Return the (X, Y) coordinate for the center point of the cell that contains the specified text.  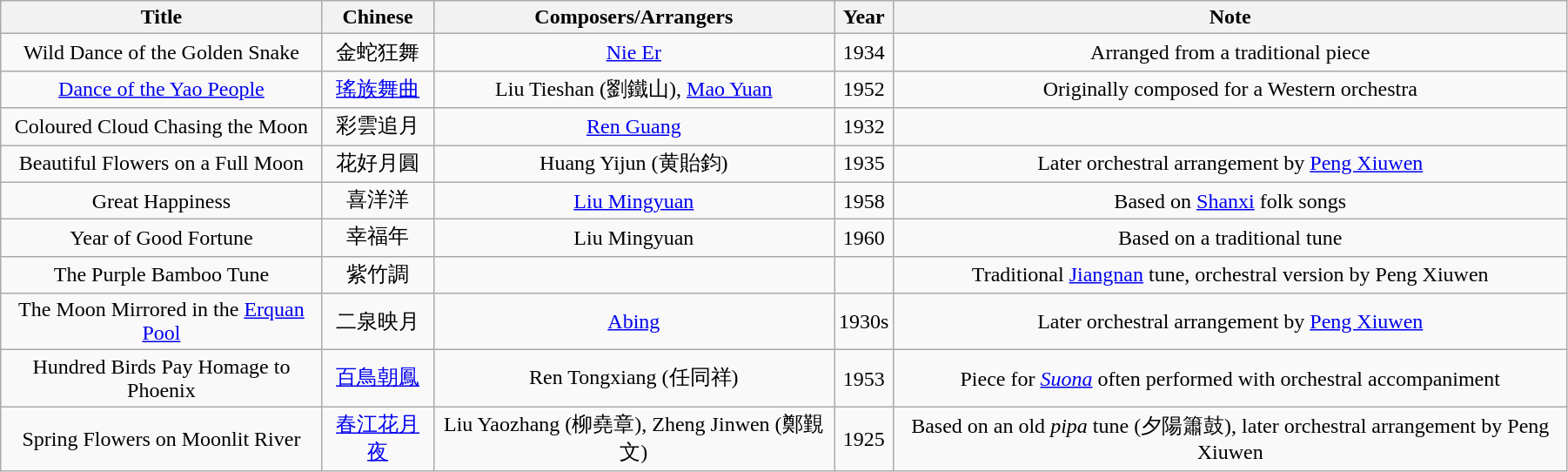
1930s (864, 322)
1934 (864, 52)
Note (1230, 17)
Based on an old pipa tune (夕陽簫鼓), later orchestral arrangement by Peng Xiuwen (1230, 439)
Spring Flowers on Moonlit River (162, 439)
金蛇狂舞 (378, 52)
Piece for Suona often performed with orchestral accompaniment (1230, 378)
1952 (864, 89)
彩雲追月 (378, 127)
Great Happiness (162, 200)
The Moon Mirrored in the Erquan Pool (162, 322)
1932 (864, 127)
Abing (633, 322)
Traditional Jiangnan tune, orchestral version by Peng Xiuwen (1230, 275)
幸福年 (378, 239)
Composers/Arrangers (633, 17)
花好月圓 (378, 164)
1960 (864, 239)
Hundred Birds Pay Homage to Phoenix (162, 378)
Nie Er (633, 52)
Wild Dance of the Golden Snake (162, 52)
Coloured Cloud Chasing the Moon (162, 127)
Huang Yijun (黄貽鈞) (633, 164)
Ren Guang (633, 127)
Beautiful Flowers on a Full Moon (162, 164)
Based on Shanxi folk songs (1230, 200)
Year (864, 17)
Arranged from a traditional piece (1230, 52)
瑤族舞曲 (378, 89)
紫竹調 (378, 275)
Chinese (378, 17)
1953 (864, 378)
喜洋洋 (378, 200)
Year of Good Fortune (162, 239)
春江花月夜 (378, 439)
1925 (864, 439)
Based on a traditional tune (1230, 239)
1958 (864, 200)
Dance of the Yao People (162, 89)
百鳥朝鳳 (378, 378)
The Purple Bamboo Tune (162, 275)
二泉映月 (378, 322)
Liu Tieshan (劉鐵山), Mao Yuan (633, 89)
Ren Tongxiang (任同祥) (633, 378)
Liu Yaozhang (柳堯章), Zheng Jinwen (鄭覲文) (633, 439)
1935 (864, 164)
Originally composed for a Western orchestra (1230, 89)
Title (162, 17)
